Provide the (x, y) coordinate of the cell's center where the given text is located.  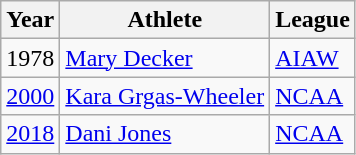
Kara Grgas-Wheeler (165, 96)
1978 (30, 58)
Athlete (165, 20)
Year (30, 20)
AIAW (313, 58)
2000 (30, 96)
2018 (30, 134)
Dani Jones (165, 134)
League (313, 20)
Mary Decker (165, 58)
